Output the [X, Y] coordinate of the center of the cell containing the given text.  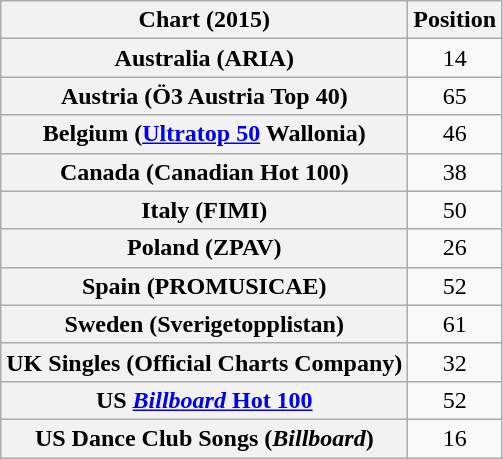
US Dance Club Songs (Billboard) [204, 438]
Sweden (Sverigetopplistan) [204, 324]
Belgium (Ultratop 50 Wallonia) [204, 134]
46 [455, 134]
26 [455, 248]
65 [455, 96]
Chart (2015) [204, 20]
UK Singles (Official Charts Company) [204, 362]
32 [455, 362]
US Billboard Hot 100 [204, 400]
61 [455, 324]
16 [455, 438]
Austria (Ö3 Austria Top 40) [204, 96]
14 [455, 58]
Australia (ARIA) [204, 58]
50 [455, 210]
Italy (FIMI) [204, 210]
Position [455, 20]
38 [455, 172]
Spain (PROMUSICAE) [204, 286]
Poland (ZPAV) [204, 248]
Canada (Canadian Hot 100) [204, 172]
